From the cell containing the given text, extract its center point as [X, Y] coordinate. 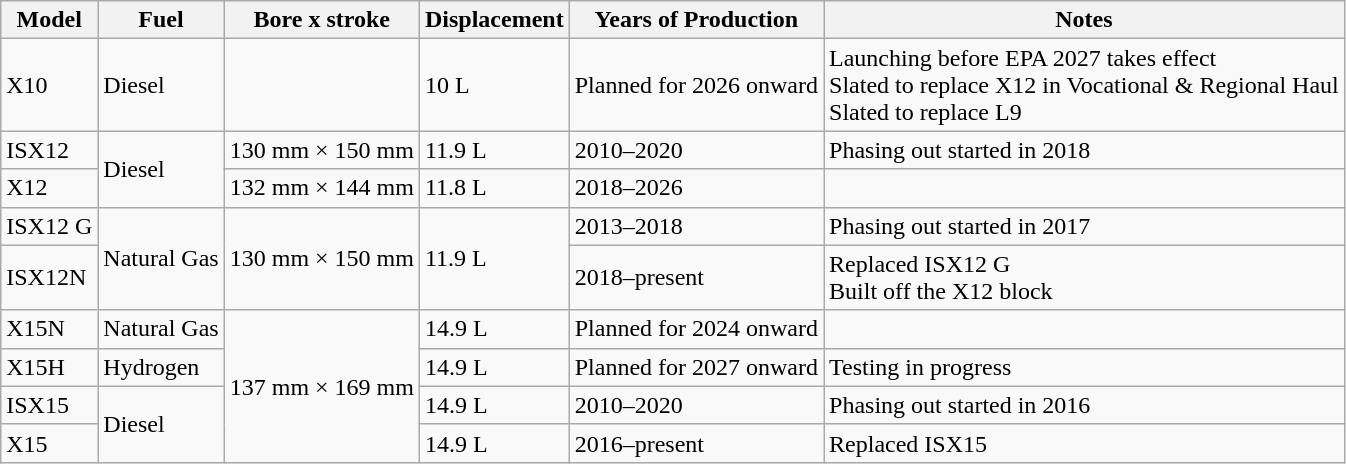
Hydrogen [161, 367]
X10 [50, 85]
Displacement [494, 20]
Notes [1084, 20]
ISX12 [50, 150]
ISX15 [50, 405]
Phasing out started in 2016 [1084, 405]
Planned for 2027 onward [696, 367]
Phasing out started in 2017 [1084, 226]
Testing in progress [1084, 367]
2018–2026 [696, 188]
X15 [50, 443]
132 mm × 144 mm [322, 188]
11.8 L [494, 188]
2018–present [696, 278]
Model [50, 20]
Replaced ISX15 [1084, 443]
2016–present [696, 443]
Planned for 2026 onward [696, 85]
Phasing out started in 2018 [1084, 150]
Launching before EPA 2027 takes effectSlated to replace X12 in Vocational & Regional HaulSlated to replace L9 [1084, 85]
ISX12 G [50, 226]
10 L [494, 85]
Fuel [161, 20]
X15H [50, 367]
137 mm × 169 mm [322, 386]
Bore x stroke [322, 20]
2013–2018 [696, 226]
Years of Production [696, 20]
X15N [50, 329]
Planned for 2024 onward [696, 329]
Replaced ISX12 GBuilt off the X12 block [1084, 278]
X12 [50, 188]
ISX12N [50, 278]
